Provide the [x, y] coordinate of the cell's center where the given text is located.  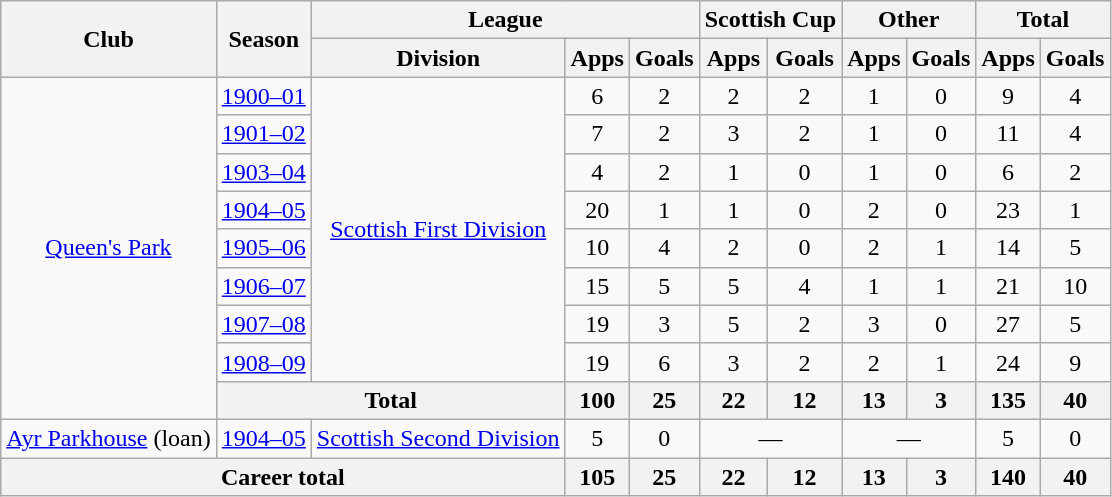
27 [1008, 324]
Ayr Parkhouse (loan) [108, 438]
1901–02 [264, 134]
1906–07 [264, 286]
League [505, 20]
1903–04 [264, 172]
14 [1008, 248]
15 [597, 286]
1900–01 [264, 96]
23 [1008, 210]
140 [1008, 477]
21 [1008, 286]
Other [909, 20]
135 [1008, 400]
105 [597, 477]
Club [108, 39]
Scottish Second Division [438, 438]
Career total [283, 477]
Scottish First Division [438, 229]
Scottish Cup [770, 20]
20 [597, 210]
24 [1008, 362]
1905–06 [264, 248]
7 [597, 134]
Queen's Park [108, 248]
11 [1008, 134]
1907–08 [264, 324]
Season [264, 39]
100 [597, 400]
Division [438, 58]
1908–09 [264, 362]
